From the cell containing the given text, extract its center point as (x, y) coordinate. 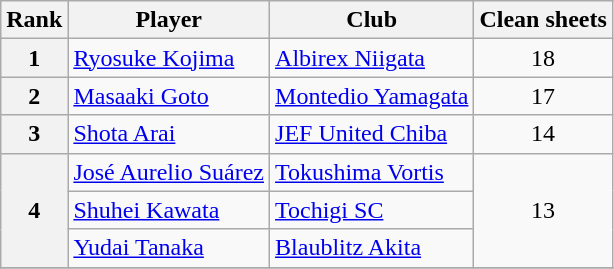
4 (34, 210)
Tochigi SC (372, 210)
Player (169, 20)
Club (372, 20)
Masaaki Goto (169, 96)
Ryosuke Kojima (169, 58)
José Aurelio Suárez (169, 172)
Shota Arai (169, 134)
Clean sheets (543, 20)
JEF United Chiba (372, 134)
14 (543, 134)
3 (34, 134)
2 (34, 96)
Tokushima Vortis (372, 172)
Montedio Yamagata (372, 96)
13 (543, 210)
17 (543, 96)
Rank (34, 20)
18 (543, 58)
Shuhei Kawata (169, 210)
1 (34, 58)
Albirex Niigata (372, 58)
Blaublitz Akita (372, 248)
Yudai Tanaka (169, 248)
